For the text-containing cell, return its midpoint in (x, y) coordinate format. 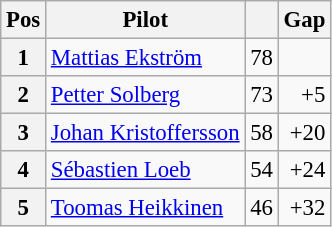
Petter Solberg (146, 95)
Pos (24, 20)
+32 (304, 208)
5 (24, 208)
3 (24, 133)
Mattias Ekström (146, 58)
78 (262, 58)
+24 (304, 170)
Johan Kristoffersson (146, 133)
Sébastien Loeb (146, 170)
+5 (304, 95)
1 (24, 58)
58 (262, 133)
Toomas Heikkinen (146, 208)
4 (24, 170)
54 (262, 170)
73 (262, 95)
+20 (304, 133)
Pilot (146, 20)
Gap (304, 20)
46 (262, 208)
2 (24, 95)
